Identify which cell holds the provided text, then report its [X, Y] central coordinate. 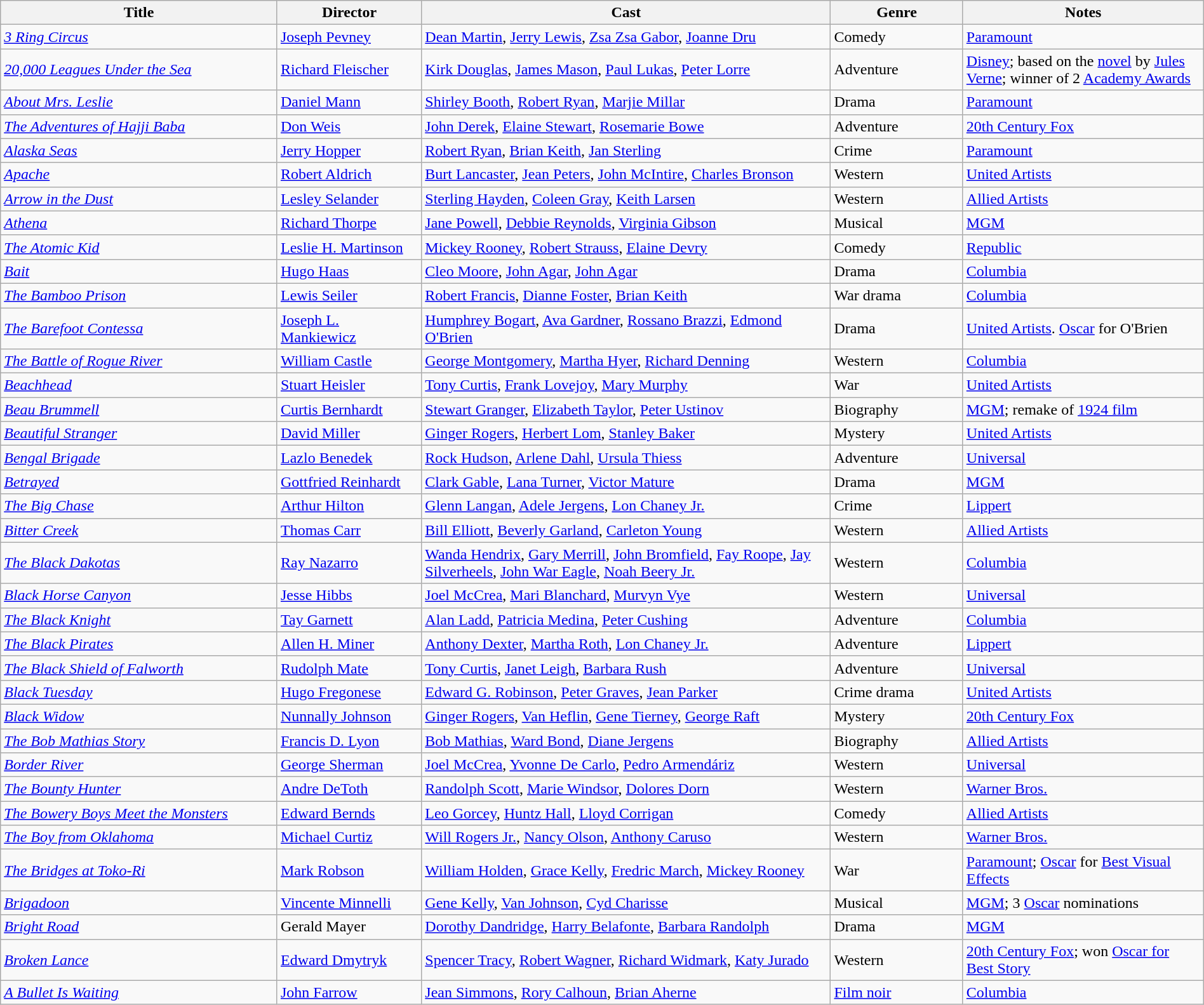
Betrayed [139, 482]
The Bamboo Prison [139, 295]
The Black Pirates [139, 644]
MGM; 3 Oscar nominations [1083, 903]
John Farrow [349, 992]
Beachhead [139, 385]
Bitter Creek [139, 530]
Shirley Booth, Robert Ryan, Marjie Millar [626, 102]
Leo Gorcey, Huntz Hall, Lloyd Corrigan [626, 813]
Andre DeToth [349, 789]
Gene Kelly, Van Johnson, Cyd Charisse [626, 903]
About Mrs. Leslie [139, 102]
David Miller [349, 434]
Edward Bernds [349, 813]
Nunnally Johnson [349, 716]
War drama [897, 295]
Robert Aldrich [349, 175]
Gottfried Reinhardt [349, 482]
20th Century Fox; won Oscar for Best Story [1083, 960]
Director [349, 13]
Mark Robson [349, 870]
The Bounty Hunter [139, 789]
Edward Dmytryk [349, 960]
Film noir [897, 992]
20,000 Leagues Under the Sea [139, 70]
The Adventures of Hajji Baba [139, 126]
Ray Nazarro [349, 562]
Joseph L. Mankiewicz [349, 328]
George Sherman [349, 765]
Brigadoon [139, 903]
Jesse Hibbs [349, 596]
Bright Road [139, 927]
The Battle of Rogue River [139, 361]
Robert Ryan, Brian Keith, Jan Sterling [626, 150]
Apache [139, 175]
Joseph Pevney [349, 37]
Broken Lance [139, 960]
Burt Lancaster, Jean Peters, John McIntire, Charles Bronson [626, 175]
Robert Francis, Dianne Foster, Brian Keith [626, 295]
Anthony Dexter, Martha Roth, Lon Chaney Jr. [626, 644]
William Castle [349, 361]
John Derek, Elaine Stewart, Rosemarie Bowe [626, 126]
Tony Curtis, Frank Lovejoy, Mary Murphy [626, 385]
Leslie H. Martinson [349, 247]
Tay Garnett [349, 620]
Curtis Bernhardt [349, 409]
Cast [626, 13]
Edward G. Robinson, Peter Graves, Jean Parker [626, 692]
United Artists. Oscar for O'Brien [1083, 328]
Michael Curtiz [349, 837]
The Bowery Boys Meet the Monsters [139, 813]
Republic [1083, 247]
Lewis Seiler [349, 295]
Black Tuesday [139, 692]
Ginger Rogers, Van Heflin, Gene Tierney, George Raft [626, 716]
Crime drama [897, 692]
A Bullet Is Waiting [139, 992]
George Montgomery, Martha Hyer, Richard Denning [626, 361]
Lesley Selander [349, 199]
Arrow in the Dust [139, 199]
Lazlo Benedek [349, 458]
Dorothy Dandridge, Harry Belafonte, Barbara Randolph [626, 927]
Jane Powell, Debbie Reynolds, Virginia Gibson [626, 223]
Sterling Hayden, Coleen Gray, Keith Larsen [626, 199]
Bill Elliott, Beverly Garland, Carleton Young [626, 530]
Wanda Hendrix, Gary Merrill, John Bromfield, Fay Roope, Jay Silverheels, John War Eagle, Noah Beery Jr. [626, 562]
Notes [1083, 13]
Hugo Haas [349, 271]
Jerry Hopper [349, 150]
Cleo Moore, John Agar, John Agar [626, 271]
Glenn Langan, Adele Jergens, Lon Chaney Jr. [626, 506]
Rudolph Mate [349, 668]
Tony Curtis, Janet Leigh, Barbara Rush [626, 668]
Dean Martin, Jerry Lewis, Zsa Zsa Gabor, Joanne Dru [626, 37]
Joel McCrea, Mari Blanchard, Murvyn Vye [626, 596]
Alan Ladd, Patricia Medina, Peter Cushing [626, 620]
Arthur Hilton [349, 506]
Spencer Tracy, Robert Wagner, Richard Widmark, Katy Jurado [626, 960]
Bait [139, 271]
Rock Hudson, Arlene Dahl, Ursula Thiess [626, 458]
Humphrey Bogart, Ava Gardner, Rossano Brazzi, Edmond O'Brien [626, 328]
Daniel Mann [349, 102]
MGM; remake of 1924 film [1083, 409]
The Bridges at Toko-Ri [139, 870]
Richard Thorpe [349, 223]
Stewart Granger, Elizabeth Taylor, Peter Ustinov [626, 409]
The Boy from Oklahoma [139, 837]
Gerald Mayer [349, 927]
Stuart Heisler [349, 385]
Will Rogers Jr., Nancy Olson, Anthony Caruso [626, 837]
The Bob Mathias Story [139, 741]
The Black Shield of Falworth [139, 668]
Border River [139, 765]
The Black Dakotas [139, 562]
3 Ring Circus [139, 37]
Beau Brummell [139, 409]
Hugo Fregonese [349, 692]
Bengal Brigade [139, 458]
Athena [139, 223]
Don Weis [349, 126]
Clark Gable, Lana Turner, Victor Mature [626, 482]
Mickey Rooney, Robert Strauss, Elaine Devry [626, 247]
Francis D. Lyon [349, 741]
Beautiful Stranger [139, 434]
Kirk Douglas, James Mason, Paul Lukas, Peter Lorre [626, 70]
Richard Fleischer [349, 70]
Bob Mathias, Ward Bond, Diane Jergens [626, 741]
Allen H. Miner [349, 644]
The Barefoot Contessa [139, 328]
The Atomic Kid [139, 247]
Disney; based on the novel by Jules Verne; winner of 2 Academy Awards [1083, 70]
Joel McCrea, Yvonne De Carlo, Pedro Armendáriz [626, 765]
Randolph Scott, Marie Windsor, Dolores Dorn [626, 789]
Ginger Rogers, Herbert Lom, Stanley Baker [626, 434]
Alaska Seas [139, 150]
The Black Knight [139, 620]
Vincente Minnelli [349, 903]
Paramount; Oscar for Best Visual Effects [1083, 870]
Jean Simmons, Rory Calhoun, Brian Aherne [626, 992]
William Holden, Grace Kelly, Fredric March, Mickey Rooney [626, 870]
Black Widow [139, 716]
Thomas Carr [349, 530]
Title [139, 13]
The Big Chase [139, 506]
Genre [897, 13]
Black Horse Canyon [139, 596]
